Scan for the cell matching the given text and deliver its (x, y) coordinate at center. 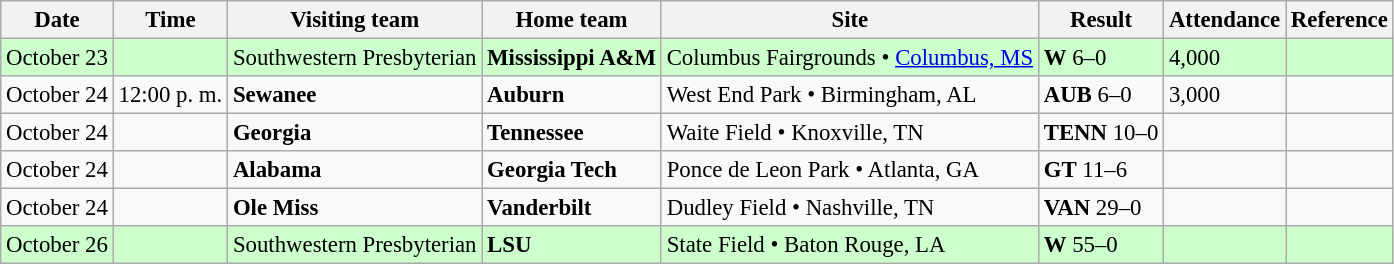
Home team (572, 20)
4,000 (1225, 58)
W 55–0 (1100, 245)
Alabama (355, 170)
Time (170, 20)
Ole Miss (355, 208)
VAN 29–0 (1100, 208)
State Field • Baton Rouge, LA (850, 245)
Date (57, 20)
Sewanee (355, 95)
Tennessee (572, 133)
Columbus Fairgrounds • Columbus, MS (850, 58)
Waite Field • Knoxville, TN (850, 133)
Ponce de Leon Park • Atlanta, GA (850, 170)
West End Park • Birmingham, AL (850, 95)
Result (1100, 20)
Reference (1340, 20)
Auburn (572, 95)
Georgia Tech (572, 170)
12:00 p. m. (170, 95)
Visiting team (355, 20)
W 6–0 (1100, 58)
AUB 6–0 (1100, 95)
TENN 10–0 (1100, 133)
GT 11–6 (1100, 170)
Dudley Field • Nashville, TN (850, 208)
Georgia (355, 133)
Mississippi A&M (572, 58)
October 23 (57, 58)
October 26 (57, 245)
LSU (572, 245)
Vanderbilt (572, 208)
Attendance (1225, 20)
Site (850, 20)
3,000 (1225, 95)
